For the text-containing cell, return its midpoint in (x, y) coordinate format. 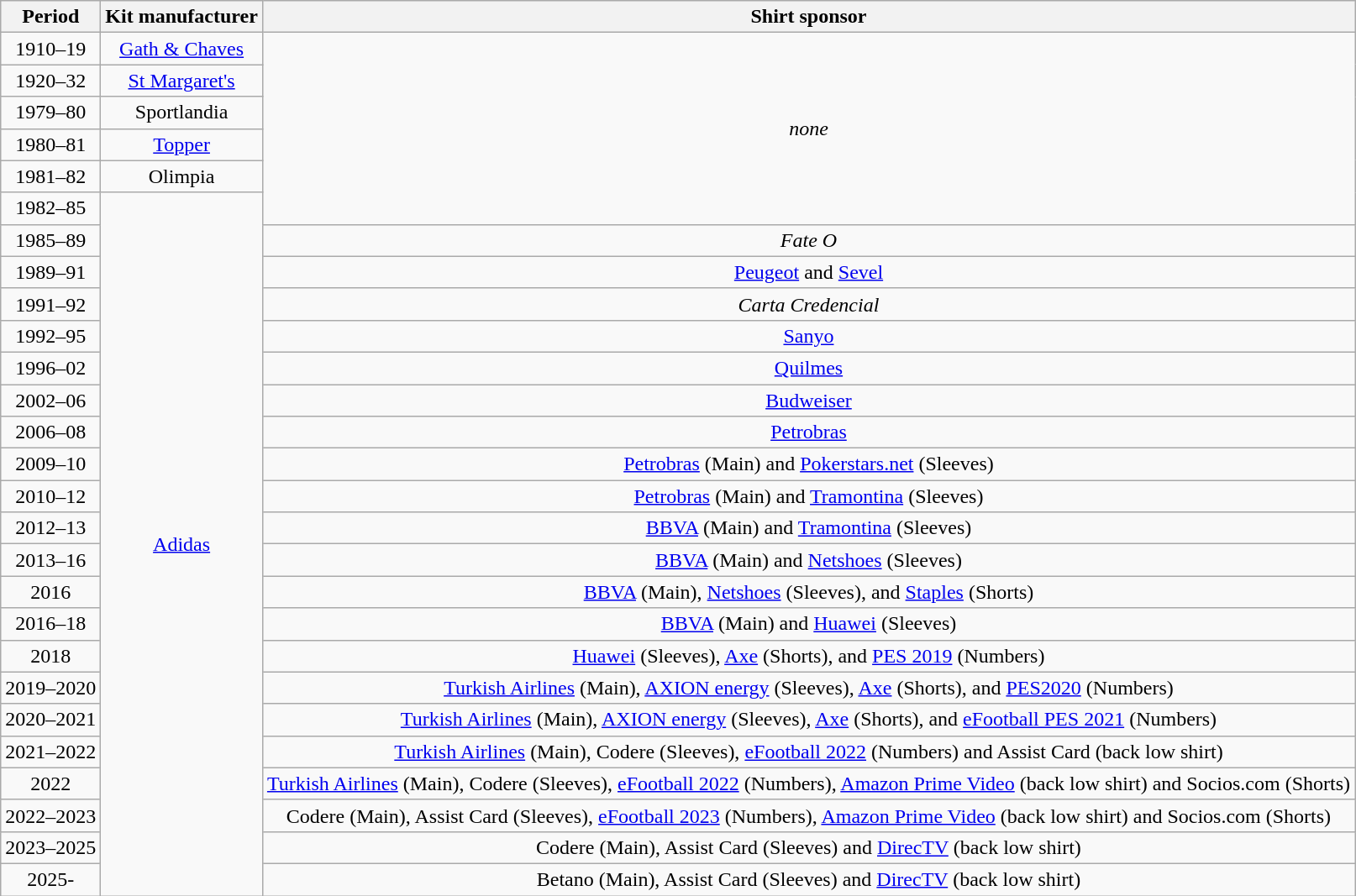
2018 (50, 656)
2019–2020 (50, 688)
Quilmes (808, 368)
Huawei (Sleeves), Axe (Shorts), and PES 2019 (Numbers) (808, 656)
Betano (Main), Assist Card (Sleeves) and DirecTV (back low shirt) (808, 879)
1996–02 (50, 368)
Shirt sponsor (808, 17)
Codere (Main), Assist Card (Sleeves) and DirecTV (back low shirt) (808, 847)
Sportlandia (181, 113)
Carta Credencial (808, 304)
1991–92 (50, 304)
2016–18 (50, 624)
Codere (Main), Assist Card (Sleeves), eFootball 2023 (Numbers), Amazon Prime Video (back low shirt) and Socios.com (Shorts) (808, 815)
Budweiser (808, 401)
1979–80 (50, 113)
Sanyo (808, 336)
1982–85 (50, 208)
BBVA (Main) and Huawei (Sleeves) (808, 624)
1992–95 (50, 336)
Petrobras (Main) and Pokerstars.net (Sleeves) (808, 464)
Adidas (181, 544)
Olimpia (181, 176)
2023–2025 (50, 847)
2016 (50, 592)
Petrobras (Main) and Tramontina (Sleeves) (808, 496)
St Margaret's (181, 81)
2009–10 (50, 464)
2021–2022 (50, 752)
Topper (181, 144)
2010–12 (50, 496)
1980–81 (50, 144)
1981–82 (50, 176)
none (808, 128)
Fate O (808, 240)
1985–89 (50, 240)
Turkish Airlines (Main), AXION energy (Sleeves), Axe (Shorts), and eFootball PES 2021 (Numbers) (808, 720)
BBVA (Main) and Tramontina (Sleeves) (808, 528)
2025- (50, 879)
Period (50, 17)
BBVA (Main) and Netshoes (Sleeves) (808, 560)
1910–19 (50, 49)
Petrobras (808, 432)
Turkish Airlines (Main), Codere (Sleeves), eFootball 2022 (Numbers) and Assist Card (back low shirt) (808, 752)
Gath & Chaves (181, 49)
Peugeot and Sevel (808, 272)
BBVA (Main), Netshoes (Sleeves), and Staples (Shorts) (808, 592)
2006–08 (50, 432)
1989–91 (50, 272)
2002–06 (50, 401)
1920–32 (50, 81)
Turkish Airlines (Main), Codere (Sleeves), eFootball 2022 (Numbers), Amazon Prime Video (back low shirt) and Socios.com (Shorts) (808, 783)
2022–2023 (50, 815)
2022 (50, 783)
Kit manufacturer (181, 17)
2012–13 (50, 528)
Turkish Airlines (Main), AXION energy (Sleeves), Axe (Shorts), and PES2020 (Numbers) (808, 688)
2020–2021 (50, 720)
2013–16 (50, 560)
